From the cell containing the given text, extract its center point as (x, y) coordinate. 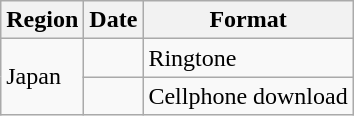
Ringtone (248, 58)
Cellphone download (248, 96)
Japan (42, 77)
Date (114, 20)
Format (248, 20)
Region (42, 20)
